Output the (x, y) coordinate of the center of the cell containing the given text.  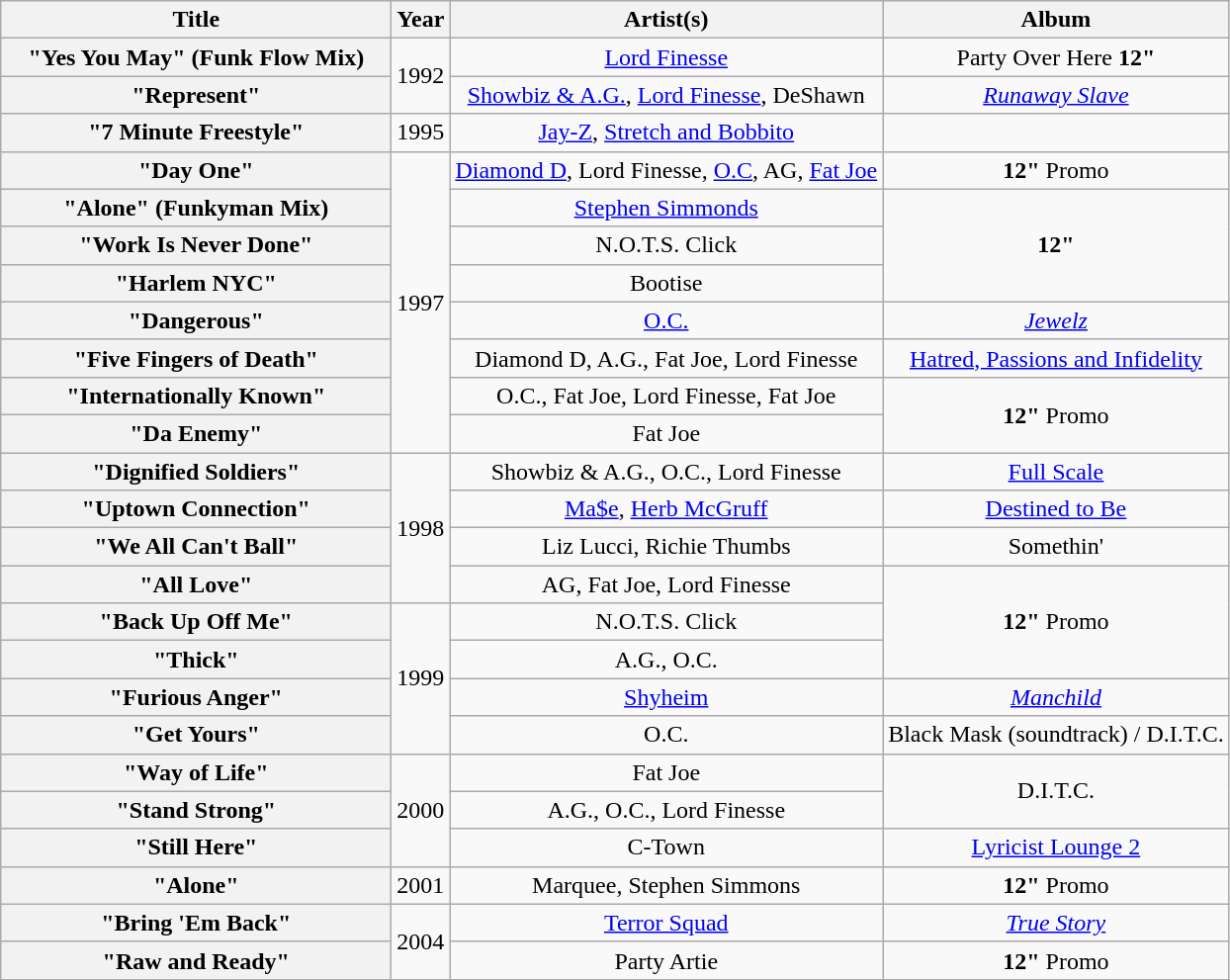
Runaway Slave (1056, 95)
"Thick" (196, 660)
D.I.T.C. (1056, 791)
"Alone" (Funkyman Mix) (196, 208)
"Furious Anger" (196, 697)
Hatred, Passions and Infidelity (1056, 358)
Showbiz & A.G., Lord Finesse, DeShawn (666, 95)
A.G., O.C., Lord Finesse (666, 810)
C-Town (666, 847)
Manchild (1056, 697)
Stephen Simmonds (666, 208)
"Harlem NYC" (196, 283)
"Work Is Never Done" (196, 245)
Somethin' (1056, 547)
Destined to Be (1056, 509)
"Yes You May" (Funk Flow Mix) (196, 57)
Title (196, 20)
Marquee, Stephen Simmons (666, 885)
Showbiz & A.G., O.C., Lord Finesse (666, 472)
Lord Finesse (666, 57)
Black Mask (soundtrack) / D.I.T.C. (1056, 735)
Terror Squad (666, 923)
"Way of Life" (196, 772)
"Still Here" (196, 847)
"Day One" (196, 170)
1997 (421, 302)
2004 (421, 941)
Party Over Here 12" (1056, 57)
Full Scale (1056, 472)
Diamond D, A.G., Fat Joe, Lord Finesse (666, 358)
"Dignified Soldiers" (196, 472)
"We All Can't Ball" (196, 547)
O.C., Fat Joe, Lord Finesse, Fat Joe (666, 396)
Diamond D, Lord Finesse, O.C, AG, Fat Joe (666, 170)
Album (1056, 20)
Artist(s) (666, 20)
2000 (421, 810)
1999 (421, 678)
1998 (421, 528)
Lyricist Lounge 2 (1056, 847)
"Dangerous" (196, 320)
"Raw and Ready" (196, 960)
"7 Minute Freestyle" (196, 133)
Liz Lucci, Richie Thumbs (666, 547)
"Five Fingers of Death" (196, 358)
A.G., O.C. (666, 660)
"Bring 'Em Back" (196, 923)
12" (1056, 245)
"Alone" (196, 885)
Shyheim (666, 697)
Ma$e, Herb McGruff (666, 509)
"Back Up Off Me" (196, 622)
"Get Yours" (196, 735)
AG, Fat Joe, Lord Finesse (666, 584)
Year (421, 20)
"Represent" (196, 95)
1992 (421, 76)
Bootise (666, 283)
Party Artie (666, 960)
"Da Enemy" (196, 433)
1995 (421, 133)
"All Love" (196, 584)
"Internationally Known" (196, 396)
Jay-Z, Stretch and Bobbito (666, 133)
True Story (1056, 923)
"Uptown Connection" (196, 509)
2001 (421, 885)
Jewelz (1056, 320)
"Stand Strong" (196, 810)
